Return [X, Y] of the center of cell containing provided text 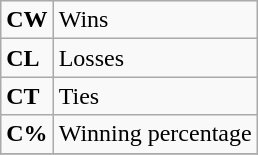
Winning percentage [155, 134]
C% [27, 134]
Ties [155, 96]
Losses [155, 58]
Wins [155, 20]
CW [27, 20]
CL [27, 58]
CT [27, 96]
